Detect which cell encompasses the target text, then output its [X, Y] center coordinate. 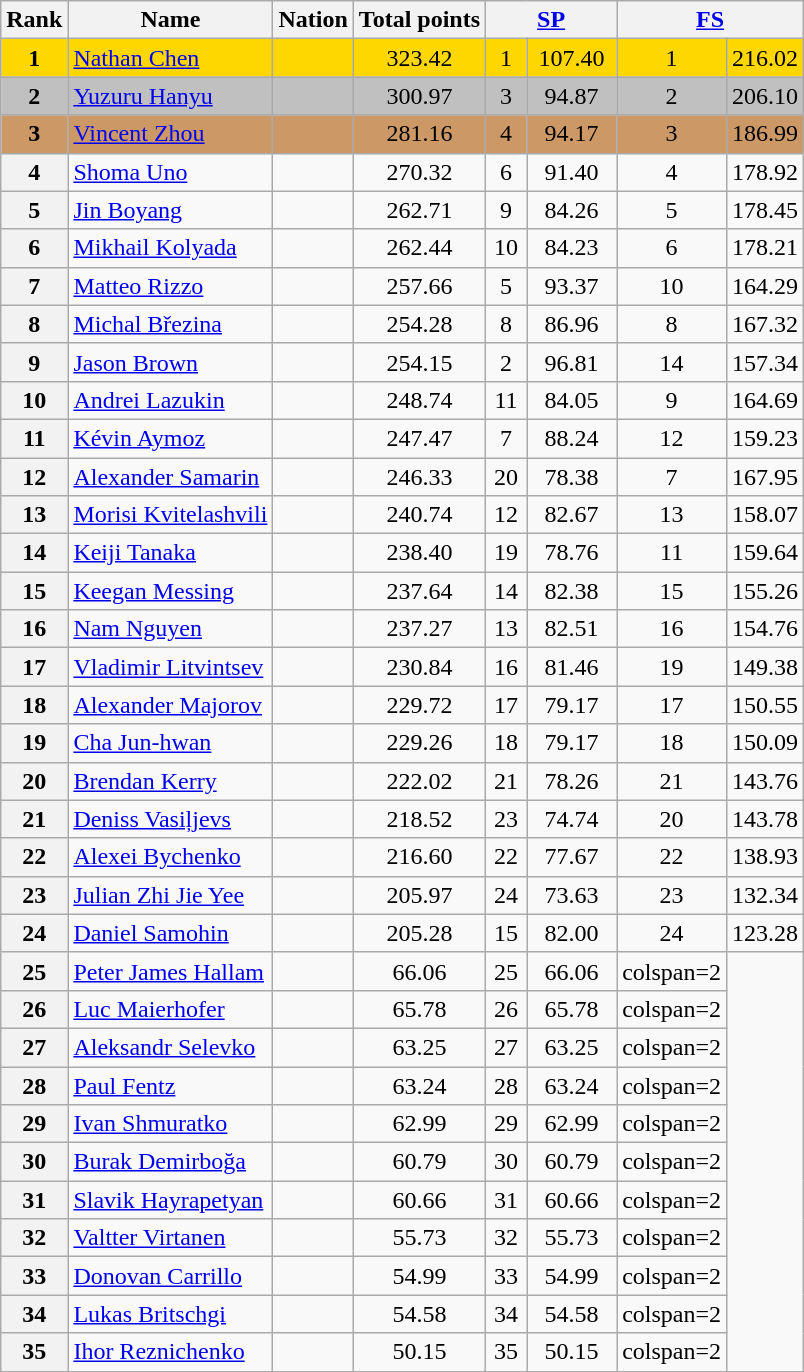
Brendan Kerry [170, 781]
Deniss Vasiļjevs [170, 819]
167.32 [766, 324]
73.63 [572, 895]
205.97 [419, 895]
Alexander Samarin [170, 477]
Burak Demirboğa [170, 1162]
132.34 [766, 895]
158.07 [766, 515]
216.60 [419, 857]
323.42 [419, 58]
Shoma Uno [170, 172]
159.23 [766, 438]
238.40 [419, 553]
246.33 [419, 477]
230.84 [419, 667]
Name [170, 20]
150.55 [766, 705]
216.02 [766, 58]
Nation [313, 20]
254.15 [419, 362]
82.67 [572, 515]
237.27 [419, 629]
Morisi Kvitelashvili [170, 515]
178.21 [766, 248]
81.46 [572, 667]
86.96 [572, 324]
154.76 [766, 629]
155.26 [766, 591]
Vincent Zhou [170, 134]
82.38 [572, 591]
229.72 [419, 705]
Aleksandr Selevko [170, 1047]
Valtter Virtanen [170, 1238]
237.64 [419, 591]
Lukas Britschgi [170, 1314]
Rank [34, 20]
270.32 [419, 172]
229.26 [419, 743]
205.28 [419, 933]
93.37 [572, 286]
300.97 [419, 96]
247.47 [419, 438]
82.51 [572, 629]
248.74 [419, 400]
262.44 [419, 248]
91.40 [572, 172]
Paul Fentz [170, 1085]
164.69 [766, 400]
Keiji Tanaka [170, 553]
Keegan Messing [170, 591]
Jason Brown [170, 362]
96.81 [572, 362]
Vladimir Litvintsev [170, 667]
Kévin Aymoz [170, 438]
178.92 [766, 172]
FS [710, 20]
150.09 [766, 743]
Luc Maierhofer [170, 1009]
84.26 [572, 210]
281.16 [419, 134]
107.40 [572, 58]
SP [552, 20]
218.52 [419, 819]
Daniel Samohin [170, 933]
257.66 [419, 286]
78.26 [572, 781]
Jin Boyang [170, 210]
157.34 [766, 362]
Alexei Bychenko [170, 857]
Alexander Majorov [170, 705]
Ivan Shmuratko [170, 1124]
Ihor Reznichenko [170, 1352]
178.45 [766, 210]
82.00 [572, 933]
Nathan Chen [170, 58]
84.23 [572, 248]
149.38 [766, 667]
Julian Zhi Jie Yee [170, 895]
240.74 [419, 515]
143.78 [766, 819]
Cha Jun-hwan [170, 743]
88.24 [572, 438]
Slavik Hayrapetyan [170, 1200]
84.05 [572, 400]
206.10 [766, 96]
Andrei Lazukin [170, 400]
262.71 [419, 210]
Donovan Carrillo [170, 1276]
186.99 [766, 134]
94.87 [572, 96]
Peter James Hallam [170, 971]
254.28 [419, 324]
Yuzuru Hanyu [170, 96]
78.76 [572, 553]
78.38 [572, 477]
Matteo Rizzo [170, 286]
Michal Březina [170, 324]
77.67 [572, 857]
Mikhail Kolyada [170, 248]
167.95 [766, 477]
159.64 [766, 553]
74.74 [572, 819]
138.93 [766, 857]
Nam Nguyen [170, 629]
143.76 [766, 781]
94.17 [572, 134]
Total points [419, 20]
123.28 [766, 933]
222.02 [419, 781]
164.29 [766, 286]
